Detect which cell encompasses the target text, then output its (x, y) center coordinate. 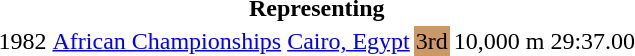
10,000 m (499, 41)
African Championships (167, 41)
3rd (432, 41)
Cairo, Egypt (349, 41)
